Search for the cell housing the specified text and yield its [X, Y] center coordinate. 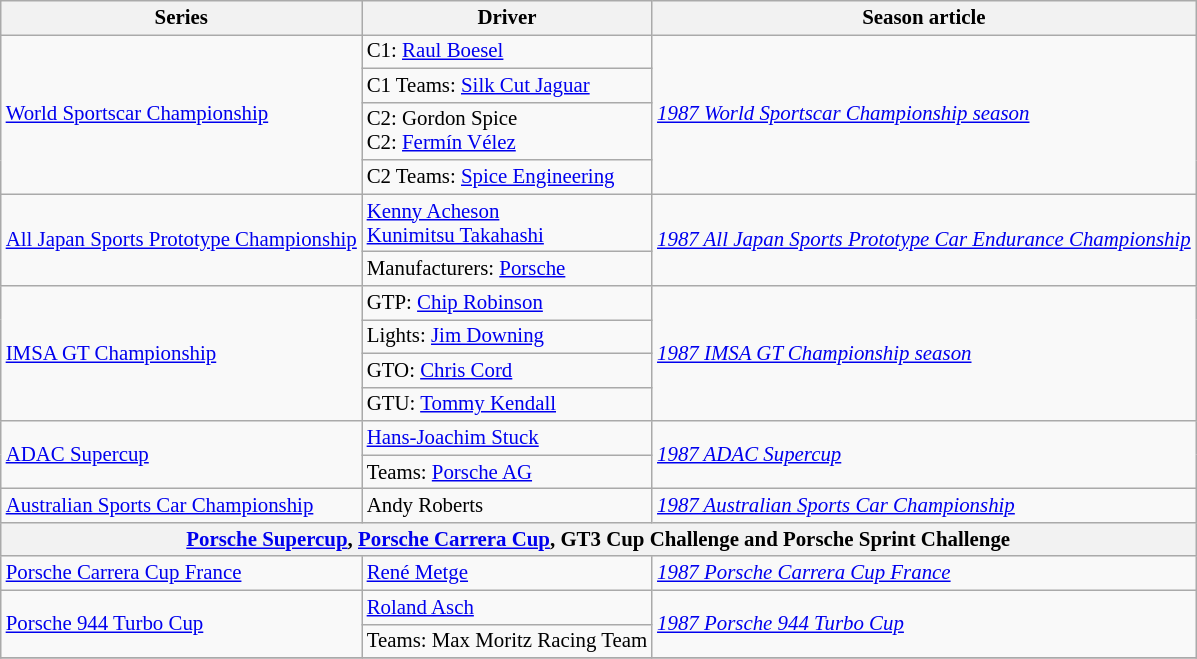
1987 Australian Sports Car Championship [924, 506]
C2: Gordon SpiceC2: Fermín Vélez [507, 131]
1987 World Sportscar Championship season [924, 114]
Season article [924, 18]
GTO: Chris Cord [507, 370]
Teams: Max Moritz Racing Team [507, 641]
Lights: Jim Downing [507, 336]
Andy Roberts [507, 506]
World Sportscar Championship [182, 114]
IMSA GT Championship [182, 354]
1987 Porsche Carrera Cup France [924, 573]
1987 IMSA GT Championship season [924, 354]
1987 All Japan Sports Prototype Car Endurance Championship [924, 240]
Porsche 944 Turbo Cup [182, 624]
Teams: Porsche AG [507, 472]
GTP: Chip Robinson [507, 303]
C2 Teams: Spice Engineering [507, 177]
Manufacturers: Porsche [507, 269]
Driver [507, 18]
Porsche Carrera Cup France [182, 573]
Porsche Supercup, Porsche Carrera Cup, GT3 Cup Challenge and Porsche Sprint Challenge [598, 539]
All Japan Sports Prototype Championship [182, 240]
Series [182, 18]
Hans-Joachim Stuck [507, 438]
Australian Sports Car Championship [182, 506]
René Metge [507, 573]
C1: Raul Boesel [507, 51]
C1 Teams: Silk Cut Jaguar [507, 85]
Kenny Acheson Kunimitsu Takahashi [507, 223]
1987 Porsche 944 Turbo Cup [924, 624]
Roland Asch [507, 607]
GTU: Tommy Kendall [507, 404]
1987 ADAC Supercup [924, 455]
ADAC Supercup [182, 455]
